Find where the given text appears and provide that cell's center as (X, Y) coordinate. 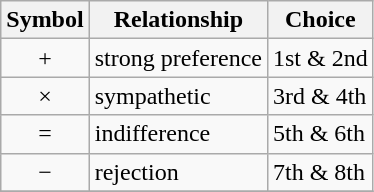
indifference (178, 134)
sympathetic (178, 96)
Choice (320, 20)
+ (45, 58)
Symbol (45, 20)
7th & 8th (320, 172)
strong preference (178, 58)
= (45, 134)
rejection (178, 172)
3rd & 4th (320, 96)
× (45, 96)
Relationship (178, 20)
1st & 2nd (320, 58)
5th & 6th (320, 134)
− (45, 172)
